From the cell containing the given text, extract its center point as (x, y) coordinate. 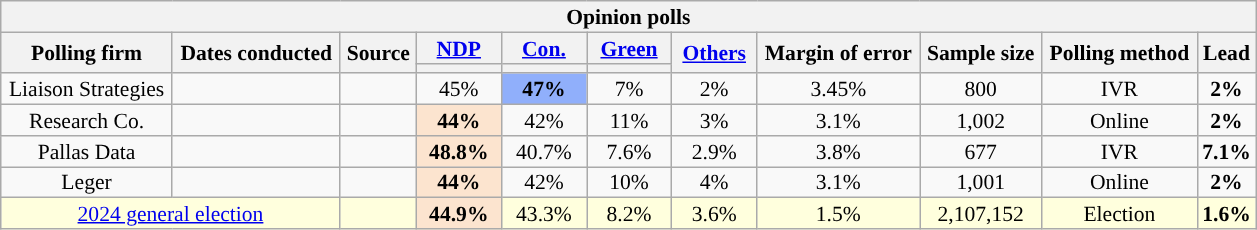
Polling firm (87, 52)
3.6% (714, 214)
43.3% (544, 214)
3.45% (838, 90)
NDP (458, 48)
3.8% (838, 152)
7% (628, 90)
2.9% (714, 152)
Green (628, 48)
44.9% (458, 214)
48.8% (458, 152)
Con. (544, 48)
Dates conducted (256, 52)
Research Co. (87, 120)
1,001 (981, 182)
800 (981, 90)
Polling method (1120, 52)
1.6% (1226, 214)
Election (1120, 214)
7.1% (1226, 152)
1,002 (981, 120)
7.6% (628, 152)
45% (458, 90)
40.7% (544, 152)
677 (981, 152)
8.2% (628, 214)
47% (544, 90)
11% (628, 120)
Source (378, 52)
Opinion polls (628, 16)
4% (714, 182)
3% (714, 120)
Leger (87, 182)
1.5% (838, 214)
Pallas Data (87, 152)
2024 general election (170, 214)
Others (714, 52)
Lead (1226, 52)
10% (628, 182)
Sample size (981, 52)
Liaison Strategies (87, 90)
Margin of error (838, 52)
2,107,152 (981, 214)
